Locate the cell with the specified text and output its [x, y] center coordinate. 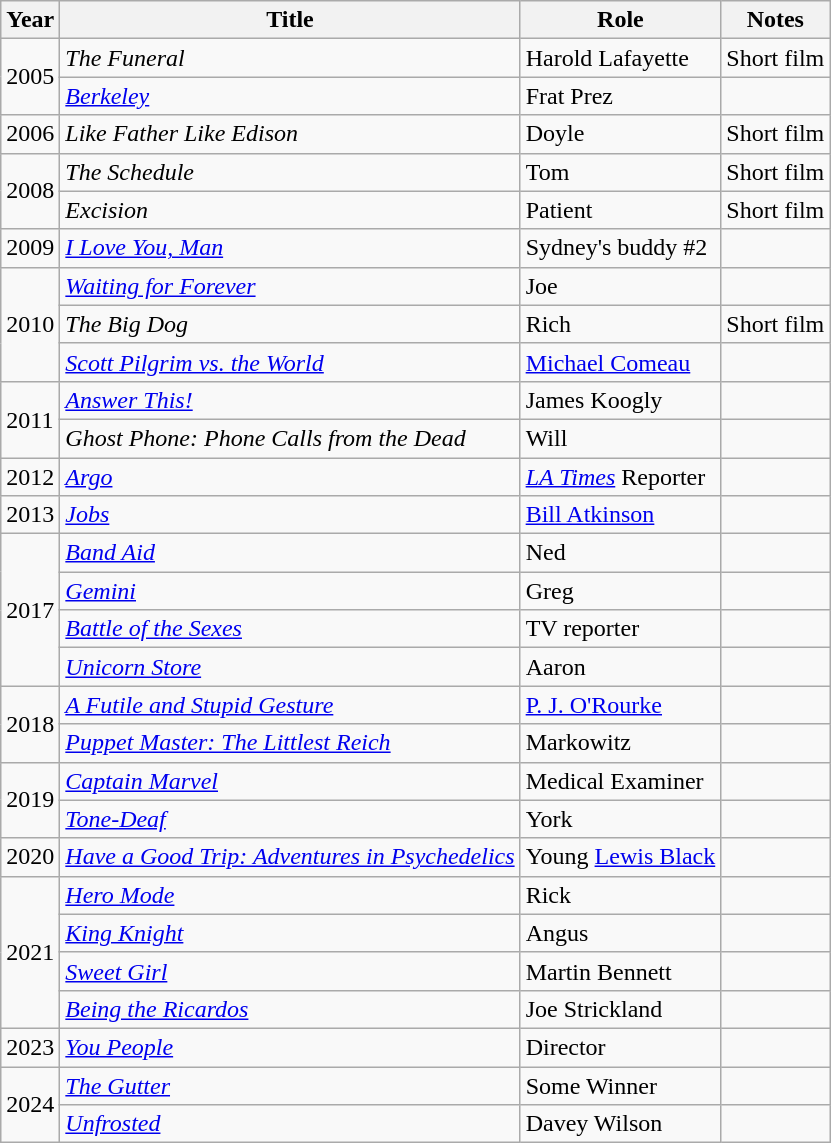
2017 [30, 610]
2023 [30, 1047]
Tone-Deaf [290, 819]
Rick [620, 895]
LA Times Reporter [620, 477]
Being the Ricardos [290, 1009]
Frat Prez [620, 96]
Ghost Phone: Phone Calls from the Dead [290, 438]
Year [30, 20]
Title [290, 20]
The Gutter [290, 1085]
Jobs [290, 515]
P. J. O'Rourke [620, 705]
Aaron [620, 667]
Ned [620, 553]
Martin Bennett [620, 971]
Argo [290, 477]
York [620, 819]
Tom [620, 172]
2021 [30, 952]
2008 [30, 191]
You People [290, 1047]
Joe Strickland [620, 1009]
Waiting for Forever [290, 286]
Sydney's buddy #2 [620, 248]
Bill Atkinson [620, 515]
2024 [30, 1104]
Have a Good Trip: Adventures in Psychedelics [290, 857]
Joe [620, 286]
The Funeral [290, 58]
Captain Marvel [290, 781]
A Futile and Stupid Gesture [290, 705]
Patient [620, 210]
Michael Comeau [620, 362]
Band Aid [290, 553]
Young Lewis Black [620, 857]
Unicorn Store [290, 667]
Unfrosted [290, 1124]
Answer This! [290, 400]
2012 [30, 477]
The Big Dog [290, 324]
TV reporter [620, 629]
Role [620, 20]
Medical Examiner [620, 781]
2013 [30, 515]
2010 [30, 324]
Angus [620, 933]
Battle of the Sexes [290, 629]
2011 [30, 419]
Markowitz [620, 743]
Excision [290, 210]
Director [620, 1047]
Hero Mode [290, 895]
King Knight [290, 933]
Sweet Girl [290, 971]
Notes [776, 20]
Like Father Like Edison [290, 134]
Harold Lafayette [620, 58]
The Schedule [290, 172]
I Love You, Man [290, 248]
Rich [620, 324]
Gemini [290, 591]
Some Winner [620, 1085]
Davey Wilson [620, 1124]
2005 [30, 77]
Scott Pilgrim vs. the World [290, 362]
2009 [30, 248]
2019 [30, 800]
James Koogly [620, 400]
Berkeley [290, 96]
Puppet Master: The Littlest Reich [290, 743]
2020 [30, 857]
Will [620, 438]
Doyle [620, 134]
2018 [30, 724]
2006 [30, 134]
Greg [620, 591]
